Provide the [X, Y] coordinate of the cell's center where the given text is located.  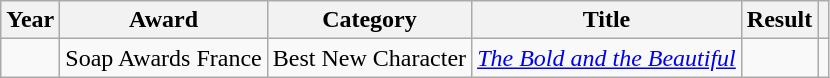
Soap Awards France [164, 58]
Best New Character [369, 58]
Title [607, 20]
Category [369, 20]
Result [779, 20]
The Bold and the Beautiful [607, 58]
Year [30, 20]
Award [164, 20]
